From the cell containing the given text, extract its center point as [X, Y] coordinate. 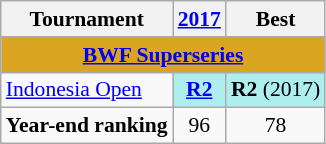
Year-end ranking [87, 126]
R2 (2017) [276, 90]
78 [276, 126]
BWF Superseries [164, 55]
R2 [200, 90]
96 [200, 126]
Tournament [87, 19]
Best [276, 19]
2017 [200, 19]
Indonesia Open [87, 90]
